Detect which cell encompasses the target text, then output its [X, Y] center coordinate. 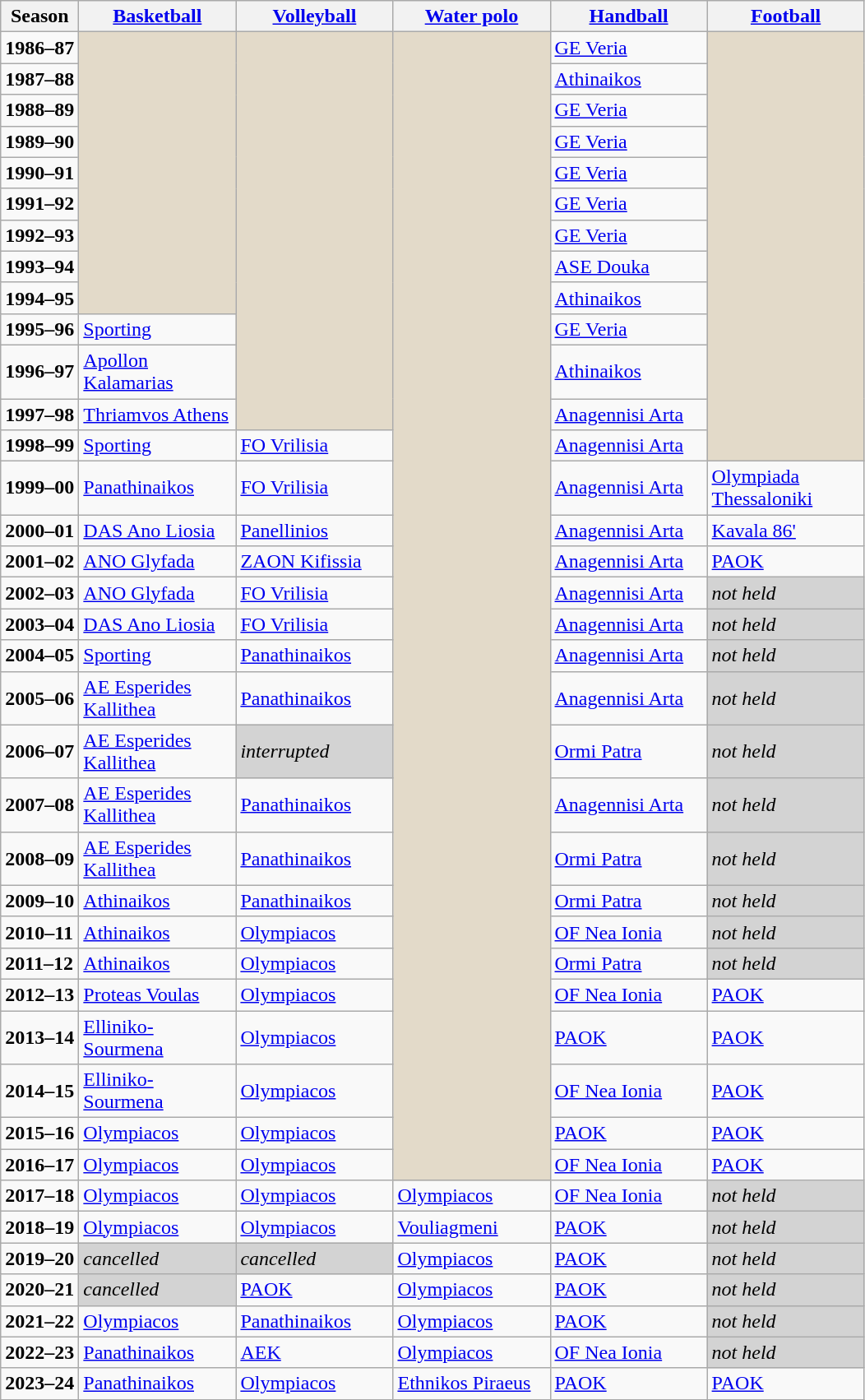
2005–06 [39, 698]
Handball [628, 16]
2007–08 [39, 804]
2000–01 [39, 531]
Vouliagmeni [472, 1227]
1996–97 [39, 372]
1992–93 [39, 235]
1988–89 [39, 110]
2004–05 [39, 656]
1986–87 [39, 48]
2013–14 [39, 1036]
1999–00 [39, 489]
2019–20 [39, 1259]
2011–12 [39, 963]
Kavala 86' [786, 531]
2003–04 [39, 624]
Water polo [472, 16]
Ethnikos Piraeus [472, 1384]
ASE Douka [628, 267]
2008–09 [39, 859]
Proteas Voulas [158, 994]
Thriamvos Athens [158, 414]
1990–91 [39, 173]
1993–94 [39, 267]
Football [786, 16]
1991–92 [39, 204]
2018–19 [39, 1227]
1997–98 [39, 414]
2021–22 [39, 1321]
interrupted [314, 752]
2012–13 [39, 994]
2015–16 [39, 1133]
1994–95 [39, 298]
2006–07 [39, 752]
Basketball [158, 16]
2001–02 [39, 562]
Panellinios [314, 531]
1995–96 [39, 329]
2016–17 [39, 1165]
2022–23 [39, 1352]
Volleyball [314, 16]
2010–11 [39, 932]
AEK [314, 1352]
2002–03 [39, 593]
Olympiada Thessaloniki [786, 489]
1987–88 [39, 79]
1998–99 [39, 446]
2009–10 [39, 901]
1989–90 [39, 141]
2020–21 [39, 1290]
2017–18 [39, 1196]
Season [39, 16]
2023–24 [39, 1384]
ZAON Kifissia [314, 562]
2014–15 [39, 1091]
Apollon Kalamarias [158, 372]
